Identify which cell holds the provided text, then report its (X, Y) central coordinate. 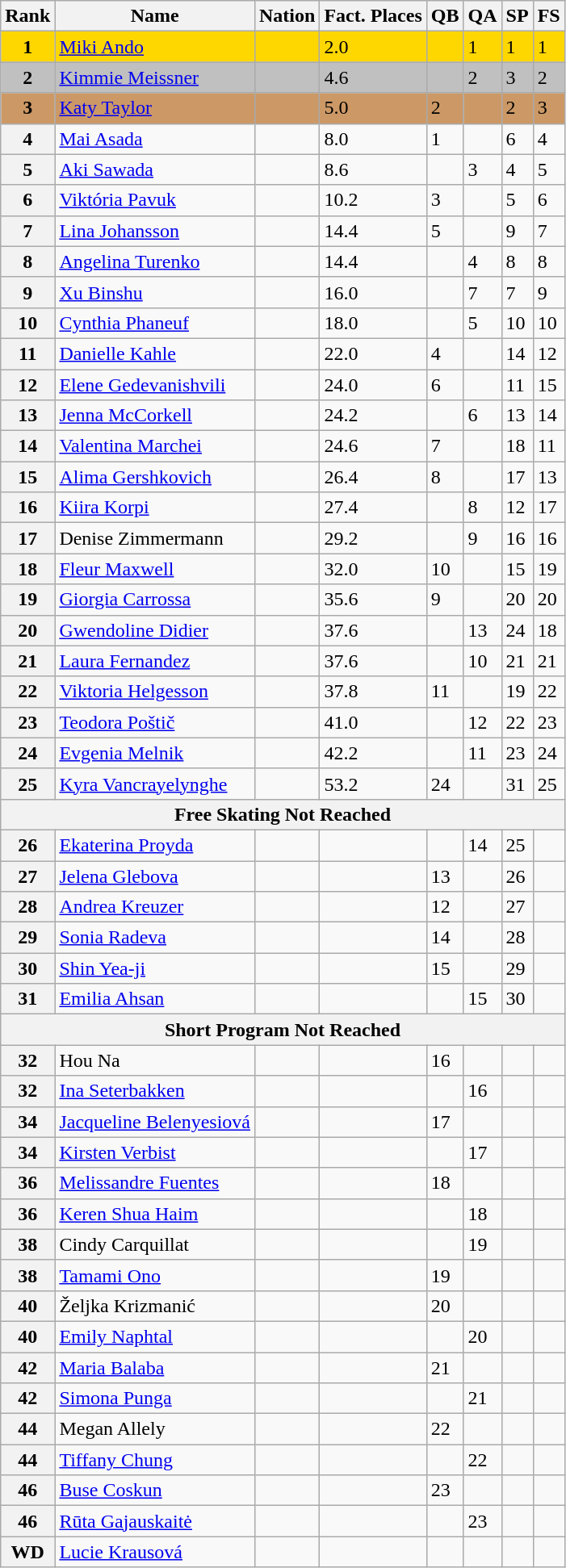
Hou Na (155, 1060)
Free Skating Not Reached (283, 814)
Valentina Marchei (155, 446)
Emily Naphtal (155, 1336)
Melissandre Fuentes (155, 1183)
Gwendoline Didier (155, 630)
Ina Seterbakken (155, 1091)
2.0 (373, 47)
Željka Krizmanić (155, 1306)
Shin Yea-ji (155, 968)
Teodora Poštič (155, 722)
WD (27, 1552)
24.0 (373, 385)
Jacqueline Belenyesiová (155, 1122)
Viktoria Helgesson (155, 692)
Jenna McCorkell (155, 416)
Denise Zimmermann (155, 538)
Mai Asada (155, 139)
27.4 (373, 508)
Laura Fernandez (155, 661)
QB (445, 16)
Fact. Places (373, 16)
Giorgia Carrossa (155, 600)
Cindy Carquillat (155, 1244)
Buse Coskun (155, 1491)
24.2 (373, 416)
Rank (27, 16)
Angelina Turenko (155, 261)
8.0 (373, 139)
Megan Allely (155, 1429)
Simona Punga (155, 1399)
Tamami Ono (155, 1275)
Jelena Glebova (155, 876)
Keren Shua Haim (155, 1214)
Viktória Pavuk (155, 200)
Katy Taylor (155, 108)
Sonia Radeva (155, 938)
Kimmie Meissner (155, 77)
Name (155, 16)
Alima Gershkovich (155, 477)
Miki Ando (155, 47)
24.6 (373, 446)
SP (517, 16)
Kirsten Verbist (155, 1152)
Evgenia Melnik (155, 753)
Nation (287, 16)
Lina Johansson (155, 231)
Maria Balaba (155, 1368)
4.6 (373, 77)
Short Program Not Reached (283, 1030)
FS (549, 16)
Cynthia Phaneuf (155, 323)
8.6 (373, 169)
35.6 (373, 600)
Kiira Korpi (155, 508)
29.2 (373, 538)
18.0 (373, 323)
Xu Binshu (155, 292)
26.4 (373, 477)
Rūta Gajauskaitė (155, 1521)
Danielle Kahle (155, 353)
Andrea Kreuzer (155, 907)
42.2 (373, 753)
Emilia Ahsan (155, 999)
Kyra Vancrayelynghe (155, 784)
10.2 (373, 200)
Ekaterina Proyda (155, 845)
Lucie Krausová (155, 1552)
32.0 (373, 569)
QA (483, 16)
Tiffany Chung (155, 1460)
5.0 (373, 108)
Aki Sawada (155, 169)
16.0 (373, 292)
22.0 (373, 353)
37.8 (373, 692)
41.0 (373, 722)
53.2 (373, 784)
Elene Gedevanishvili (155, 385)
Fleur Maxwell (155, 569)
